For the text-containing cell, return its midpoint in (x, y) coordinate format. 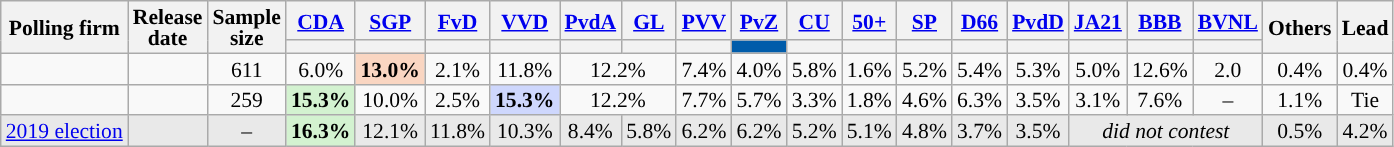
16.3% (320, 132)
SGP (390, 20)
Others (1300, 27)
2.1% (458, 68)
2.0 (1228, 68)
7.6% (1160, 100)
4.0% (758, 68)
Releasedate (168, 27)
PvdD (1038, 20)
12.6% (1160, 68)
Tie (1366, 100)
1.6% (870, 68)
4.2% (1366, 132)
6.3% (980, 100)
7.7% (704, 100)
PvZ (758, 20)
1.1% (1300, 100)
JA21 (1098, 20)
5.4% (980, 68)
BBB (1160, 20)
BVNL (1228, 20)
FvD (458, 20)
611 (246, 68)
5.0% (1098, 68)
CDA (320, 20)
Samplesize (246, 27)
5.3% (1038, 68)
12.1% (390, 132)
Polling firm (64, 27)
D66 (980, 20)
2.5% (458, 100)
2019 election (64, 132)
50+ (870, 20)
1.8% (870, 100)
6.0% (320, 68)
13.0% (390, 68)
PVV (704, 20)
GL (648, 20)
259 (246, 100)
did not contest (1166, 132)
3.3% (814, 100)
3.1% (1098, 100)
CU (814, 20)
5.1% (870, 132)
0.5% (1300, 132)
5.7% (758, 100)
7.4% (704, 68)
SP (924, 20)
10.3% (524, 132)
8.4% (591, 132)
Lead (1366, 27)
4.6% (924, 100)
3.7% (980, 132)
10.0% (390, 100)
VVD (524, 20)
4.8% (924, 132)
PvdA (591, 20)
